Return [X, Y] of the center of cell containing provided text 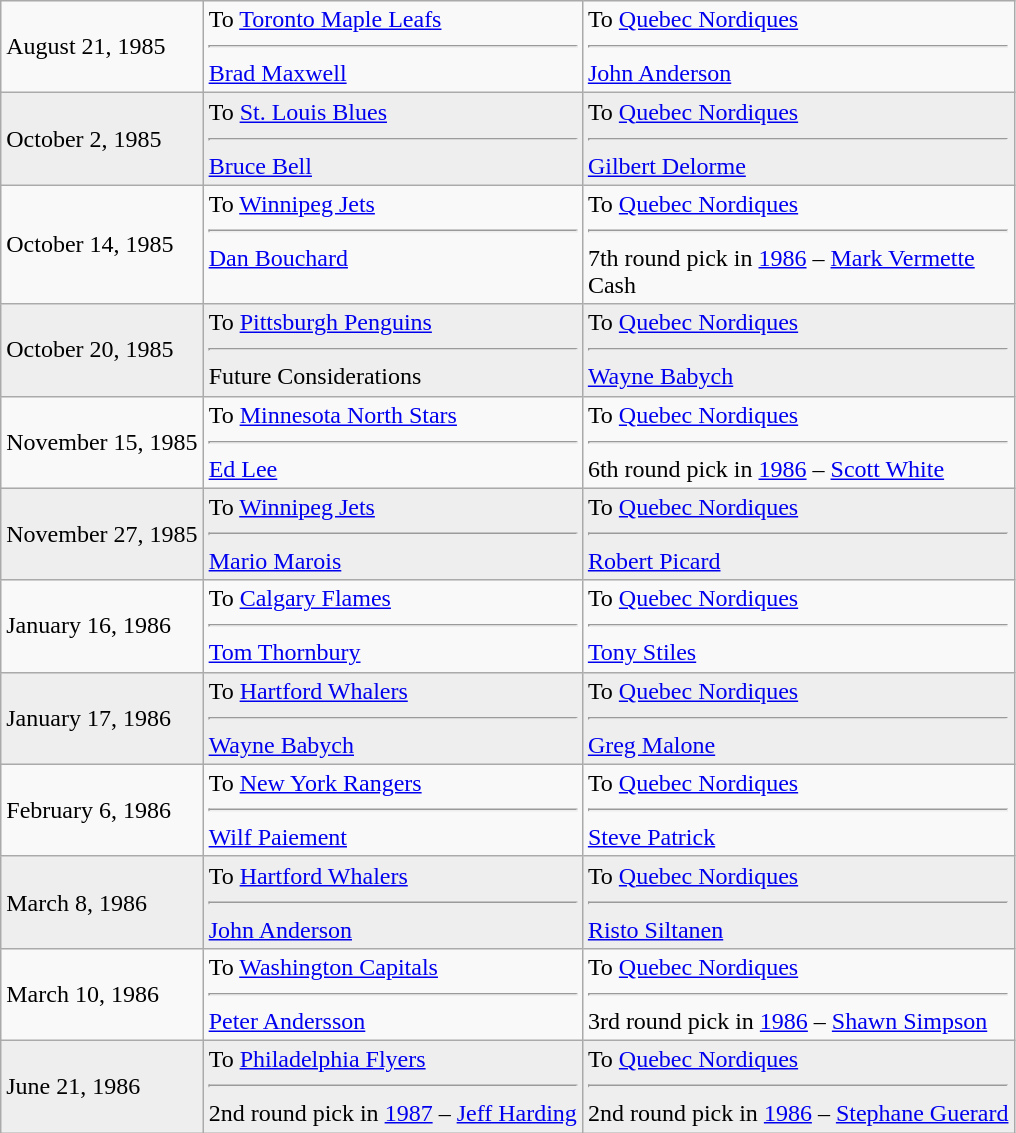
To Quebec Nordiques6th round pick in 1986 – Scott White [798, 442]
To Hartford WhalersJohn Anderson [392, 902]
March 10, 1986 [102, 994]
To Hartford WhalersWayne Babych [392, 718]
To Quebec NordiquesRisto Siltanen [798, 902]
To Quebec Nordiques3rd round pick in 1986 – Shawn Simpson [798, 994]
To Winnipeg JetsMario Marois [392, 534]
To St. Louis BluesBruce Bell [392, 139]
To Quebec NordiquesTony Stiles [798, 626]
August 21, 1985 [102, 47]
November 15, 1985 [102, 442]
October 20, 1985 [102, 350]
To Washington CapitalsPeter Andersson [392, 994]
To Quebec NordiquesWayne Babych [798, 350]
To Minnesota North StarsEd Lee [392, 442]
March 8, 1986 [102, 902]
January 17, 1986 [102, 718]
To Toronto Maple LeafsBrad Maxwell [392, 47]
To Quebec NordiquesJohn Anderson [798, 47]
November 27, 1985 [102, 534]
To Quebec NordiquesGilbert Delorme [798, 139]
To Quebec NordiquesSteve Patrick [798, 810]
To New York RangersWilf Paiement [392, 810]
To Quebec Nordiques2nd round pick in 1986 – Stephane Guerard [798, 1086]
To Quebec Nordiques7th round pick in 1986 – Mark Vermette Cash [798, 244]
To Pittsburgh PenguinsFuture Considerations [392, 350]
October 2, 1985 [102, 139]
To Winnipeg JetsDan Bouchard [392, 244]
To Philadelphia Flyers2nd round pick in 1987 – Jeff Harding [392, 1086]
October 14, 1985 [102, 244]
To Quebec NordiquesRobert Picard [798, 534]
June 21, 1986 [102, 1086]
January 16, 1986 [102, 626]
To Calgary FlamesTom Thornbury [392, 626]
To Quebec NordiquesGreg Malone [798, 718]
February 6, 1986 [102, 810]
